Return the (X, Y) coordinate for the center point of the cell that contains the specified text.  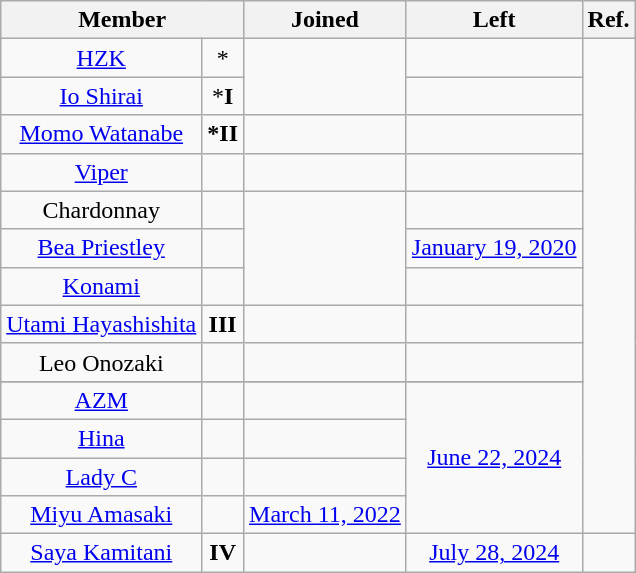
Utami Hayashishita (102, 324)
IV (223, 553)
Miyu Amasaki (102, 515)
Io Shirai (102, 96)
July 28, 2024 (494, 553)
January 19, 2020 (494, 248)
Konami (102, 286)
Joined (326, 20)
*II (223, 134)
June 22, 2024 (494, 457)
Chardonnay (102, 210)
Lady C (102, 477)
Bea Priestley (102, 248)
Member (122, 20)
March 11, 2022 (326, 515)
Momo Watanabe (102, 134)
Leo Onozaki (102, 362)
Hina (102, 438)
Ref. (608, 20)
*I (223, 96)
Left (494, 20)
HZK (102, 58)
III (223, 324)
Saya Kamitani (102, 553)
Viper (102, 172)
AZM (102, 400)
* (223, 58)
